Locate the cell with the specified text and output its (x, y) center coordinate. 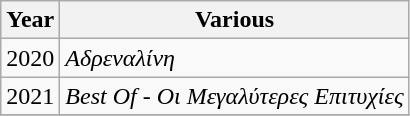
2020 (30, 58)
Αδρεναλίνη (234, 58)
2021 (30, 96)
Year (30, 20)
Various (234, 20)
Best Of - Οι Μεγαλύτερες Επιτυχίες (234, 96)
